Determine the (x, y) coordinate at the center of the cell enclosing the given text.  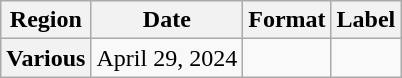
April 29, 2024 (167, 58)
Format (287, 20)
Various (46, 58)
Date (167, 20)
Region (46, 20)
Label (366, 20)
